Determine the [X, Y] coordinate at the center of the cell enclosing the given text.  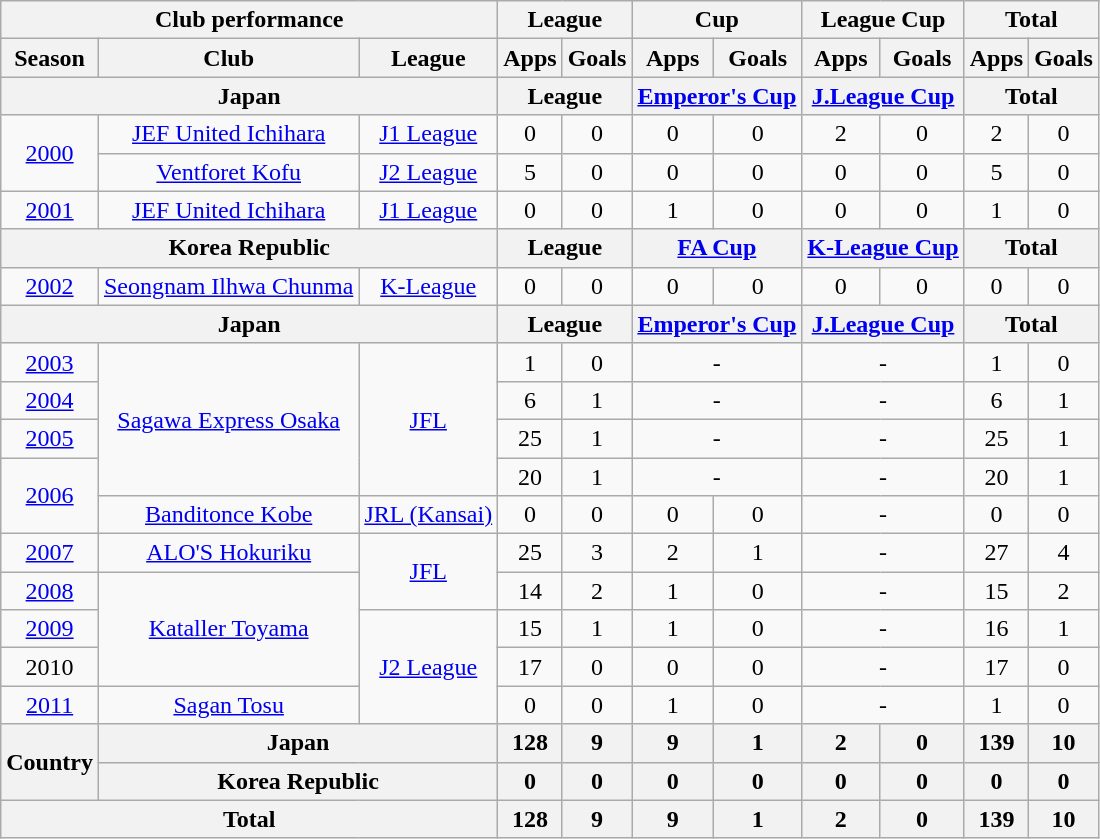
2001 [50, 210]
16 [996, 629]
K-League Cup [883, 248]
2007 [50, 553]
2000 [50, 153]
Sagawa Express Osaka [228, 419]
2008 [50, 591]
2002 [50, 286]
2003 [50, 362]
3 [597, 553]
Club [228, 58]
14 [530, 591]
Club performance [250, 20]
2010 [50, 667]
4 [1064, 553]
Country [50, 762]
ALO'S Hokuriku [228, 553]
Cup [717, 20]
Season [50, 58]
2011 [50, 705]
2006 [50, 496]
Kataller Toyama [228, 629]
Sagan Tosu [228, 705]
League Cup [883, 20]
K-League [428, 286]
2009 [50, 629]
Seongnam Ilhwa Chunma [228, 286]
2005 [50, 438]
2004 [50, 400]
JRL (Kansai) [428, 515]
27 [996, 553]
Ventforet Kofu [228, 172]
FA Cup [717, 248]
Banditonce Kobe [228, 515]
